Provide the [x, y] coordinate of the cell's center where the given text is located.  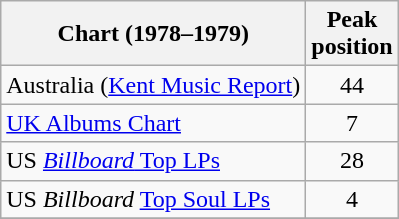
US Billboard Top Soul LPs [154, 199]
Chart (1978–1979) [154, 34]
7 [352, 123]
4 [352, 199]
Australia (Kent Music Report) [154, 85]
28 [352, 161]
UK Albums Chart [154, 123]
Peakposition [352, 34]
US Billboard Top LPs [154, 161]
44 [352, 85]
